Return the [x, y] coordinate for the center point of the cell that contains the specified text.  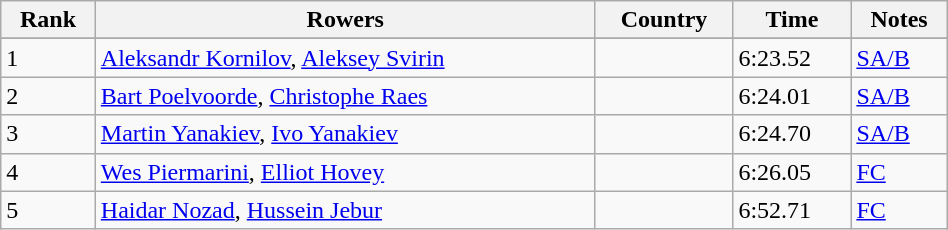
Country [664, 20]
Rank [48, 20]
4 [48, 172]
5 [48, 210]
Aleksandr Kornilov, Aleksey Svirin [345, 58]
Martin Yanakiev, Ivo Yanakiev [345, 134]
Time [792, 20]
Rowers [345, 20]
Haidar Nozad, Hussein Jebur [345, 210]
6:24.01 [792, 96]
3 [48, 134]
6:26.05 [792, 172]
6:52.71 [792, 210]
6:23.52 [792, 58]
Bart Poelvoorde, Christophe Raes [345, 96]
Notes [899, 20]
Wes Piermarini, Elliot Hovey [345, 172]
2 [48, 96]
6:24.70 [792, 134]
1 [48, 58]
